Determine the [x, y] coordinate at the center of the cell enclosing the given text.  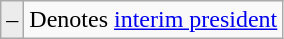
– [12, 20]
Denotes interim president [154, 20]
